Determine the (X, Y) coordinate at the center of the cell enclosing the given text.  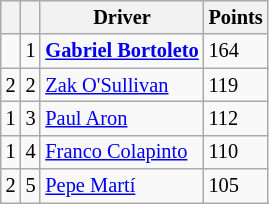
5 (31, 186)
119 (236, 85)
112 (236, 118)
Points (236, 17)
Zak O'Sullivan (122, 85)
3 (31, 118)
Franco Colapinto (122, 152)
164 (236, 51)
105 (236, 186)
Pepe Martí (122, 186)
4 (31, 152)
Driver (122, 17)
Gabriel Bortoleto (122, 51)
Paul Aron (122, 118)
110 (236, 152)
